Locate the cell with the specified text and output its [x, y] center coordinate. 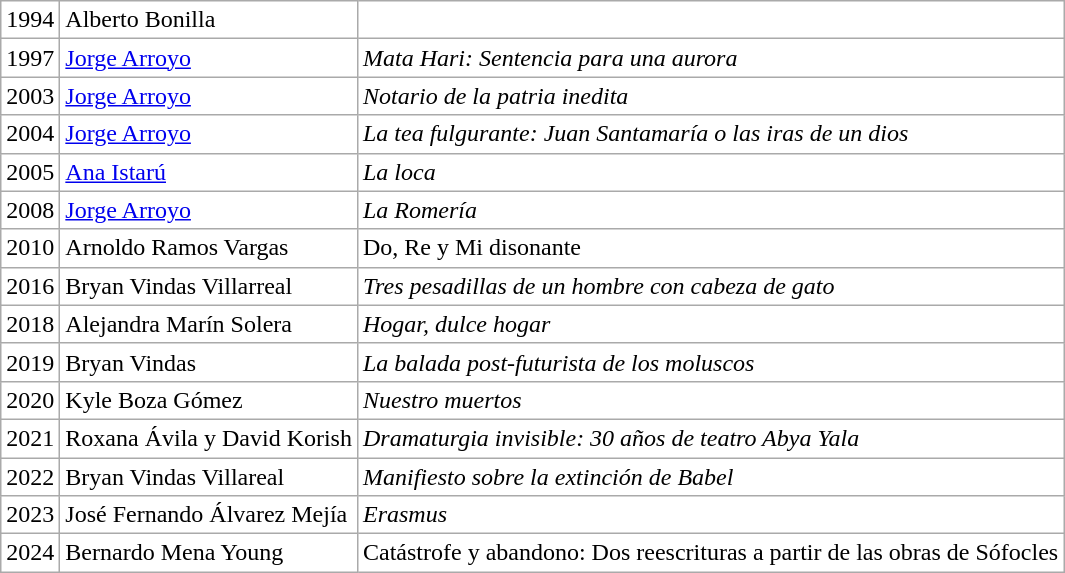
La balada post-futurista de los moluscos [710, 362]
2016 [30, 286]
José Fernando Álvarez Mejía [209, 515]
Kyle Boza Gómez [209, 400]
Bryan Vindas Villareal [209, 477]
Roxana Ávila y David Korish [209, 438]
La Romería [710, 210]
Tres pesadillas de un hombre con cabeza de gato [710, 286]
Erasmus [710, 515]
Catástrofe y abandono: Dos reescrituras a partir de las obras de Sófocles [710, 553]
2024 [30, 553]
2008 [30, 210]
La loca [710, 172]
Arnoldo Ramos Vargas [209, 248]
Alberto Bonilla [209, 20]
1994 [30, 20]
La tea fulgurante: Juan Santamaría o las iras de un dios [710, 134]
Nuestro muertos [710, 400]
Hogar, dulce hogar [710, 324]
Bryan Vindas [209, 362]
Manifiesto sobre la extinción de Babel [710, 477]
Alejandra Marín Solera [209, 324]
Bernardo Mena Young [209, 553]
2018 [30, 324]
2023 [30, 515]
Notario de la patria inedita [710, 96]
Bryan Vindas Villarreal [209, 286]
Mata Hari: Sentencia para una aurora [710, 58]
1997 [30, 58]
2003 [30, 96]
2004 [30, 134]
2005 [30, 172]
Ana Istarú [209, 172]
2022 [30, 477]
Do, Re y Mi disonante [710, 248]
2010 [30, 248]
2021 [30, 438]
2020 [30, 400]
2019 [30, 362]
Dramaturgia invisible: 30 años de teatro Abya Yala [710, 438]
